Determine the [x, y] coordinate at the center of the cell enclosing the given text.  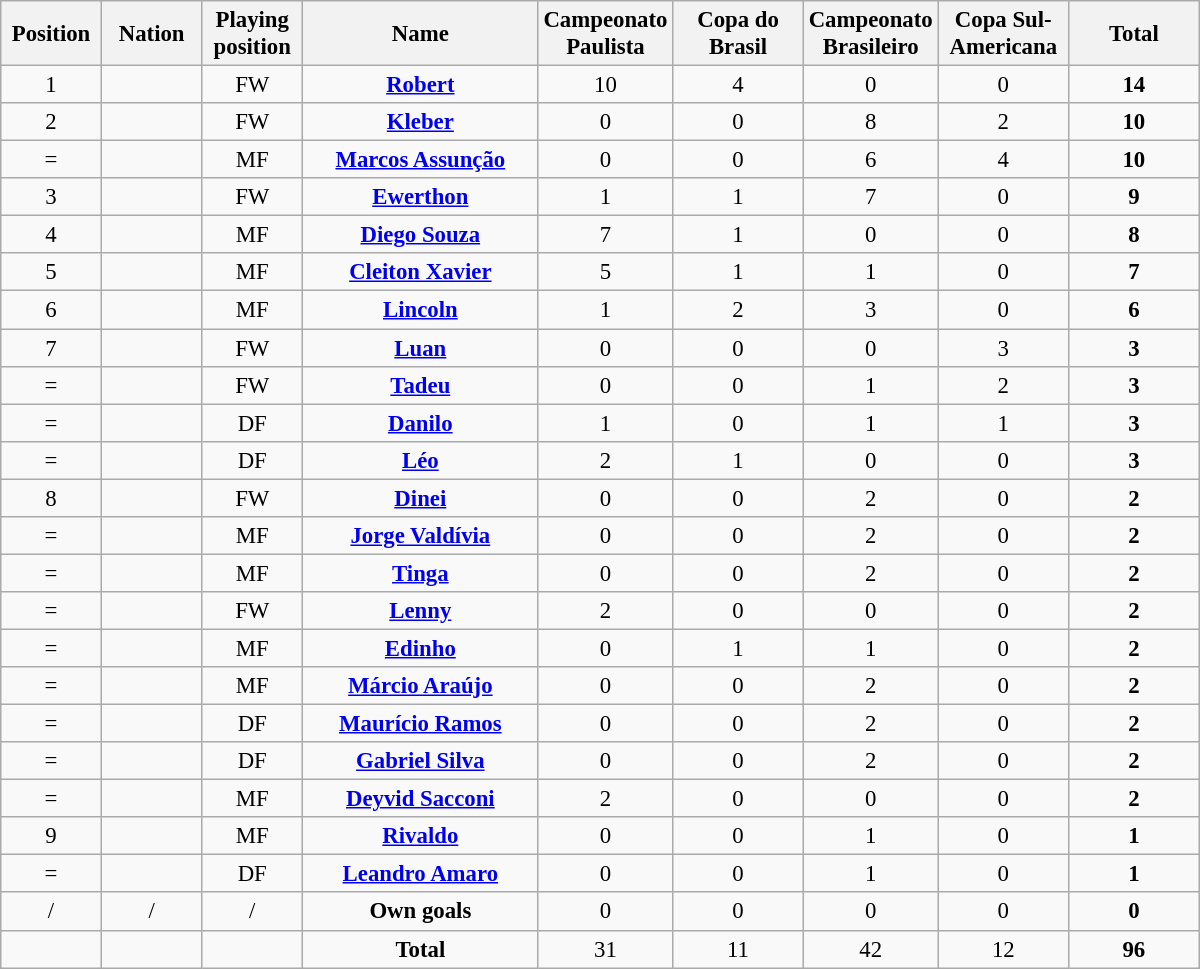
Gabriel Silva [421, 761]
31 [606, 949]
Dinei [421, 498]
14 [1134, 85]
Copa Sul-Americana [1004, 34]
Copa do Brasil [738, 34]
Lincoln [421, 310]
Lenny [421, 611]
12 [1004, 949]
Campeonato Paulista [606, 34]
Own goals [421, 912]
Edinho [421, 648]
Playing position [252, 34]
Deyvid Sacconi [421, 799]
Cleiton Xavier [421, 273]
Kleber [421, 122]
Márcio Araújo [421, 686]
Danilo [421, 423]
11 [738, 949]
Diego Souza [421, 235]
Maurício Ramos [421, 724]
Jorge Valdívia [421, 536]
Nation [152, 34]
Marcos Assunção [421, 160]
Campeonato Brasileiro [870, 34]
Rivaldo [421, 836]
Tinga [421, 573]
Ewerthon [421, 197]
Robert [421, 85]
Léo [421, 460]
Name [421, 34]
Luan [421, 348]
Leandro Amaro [421, 874]
42 [870, 949]
Tadeu [421, 385]
Position [52, 34]
96 [1134, 949]
